Provide the [X, Y] coordinate of the cell's center where the given text is located.  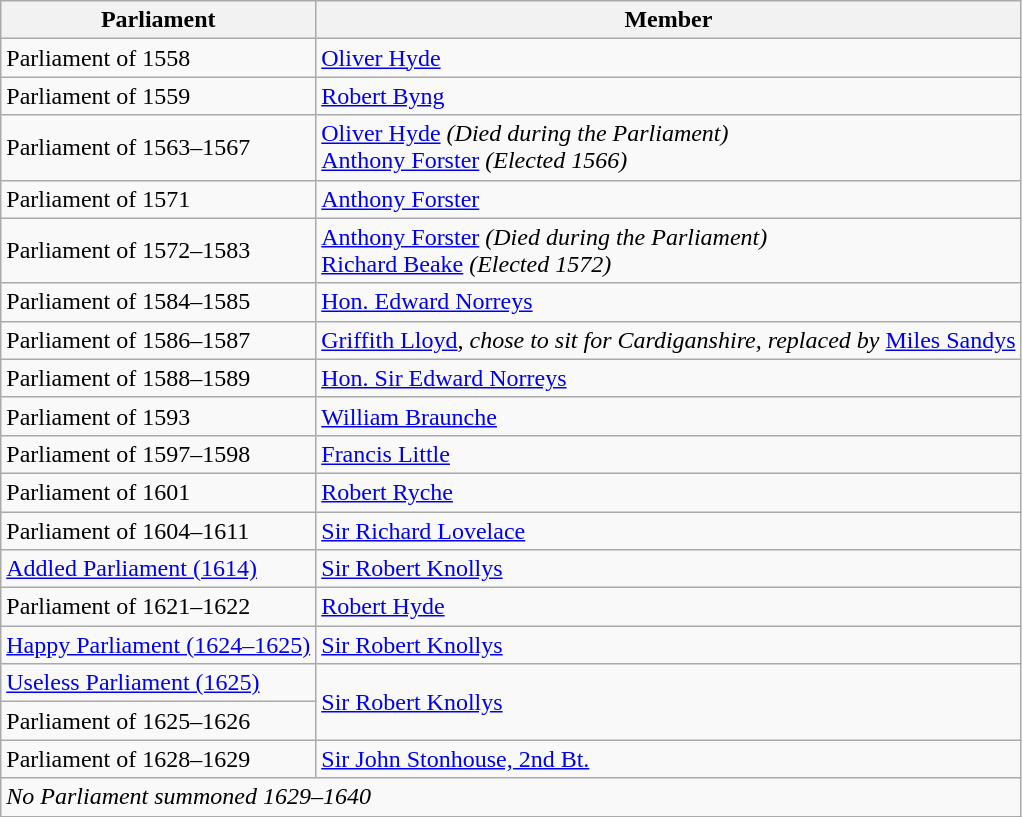
Parliament of 1625–1626 [158, 721]
No Parliament summoned 1629–1640 [511, 797]
Parliament [158, 20]
William Braunche [668, 416]
Parliament of 1588–1589 [158, 378]
Anthony Forster [668, 199]
Happy Parliament (1624–1625) [158, 645]
Hon. Edward Norreys [668, 302]
Hon. Sir Edward Norreys [668, 378]
Parliament of 1628–1629 [158, 759]
Parliament of 1604–1611 [158, 531]
Parliament of 1558 [158, 58]
Parliament of 1597–1598 [158, 454]
Robert Byng [668, 96]
Francis Little [668, 454]
Parliament of 1621–1622 [158, 607]
Member [668, 20]
Parliament of 1593 [158, 416]
Sir Richard Lovelace [668, 531]
Oliver Hyde [668, 58]
Robert Hyde [668, 607]
Robert Ryche [668, 492]
Sir John Stonhouse, 2nd Bt. [668, 759]
Parliament of 1601 [158, 492]
Useless Parliament (1625) [158, 683]
Parliament of 1586–1587 [158, 340]
Anthony Forster (Died during the Parliament)Richard Beake (Elected 1572) [668, 250]
Parliament of 1572–1583 [158, 250]
Parliament of 1559 [158, 96]
Parliament of 1563–1567 [158, 148]
Oliver Hyde (Died during the Parliament)Anthony Forster (Elected 1566) [668, 148]
Parliament of 1571 [158, 199]
Griffith Lloyd, chose to sit for Cardiganshire, replaced by Miles Sandys [668, 340]
Addled Parliament (1614) [158, 569]
Parliament of 1584–1585 [158, 302]
